Pinpoint the cell where the given text exists, returning its (X, Y) midpoint coordinate. 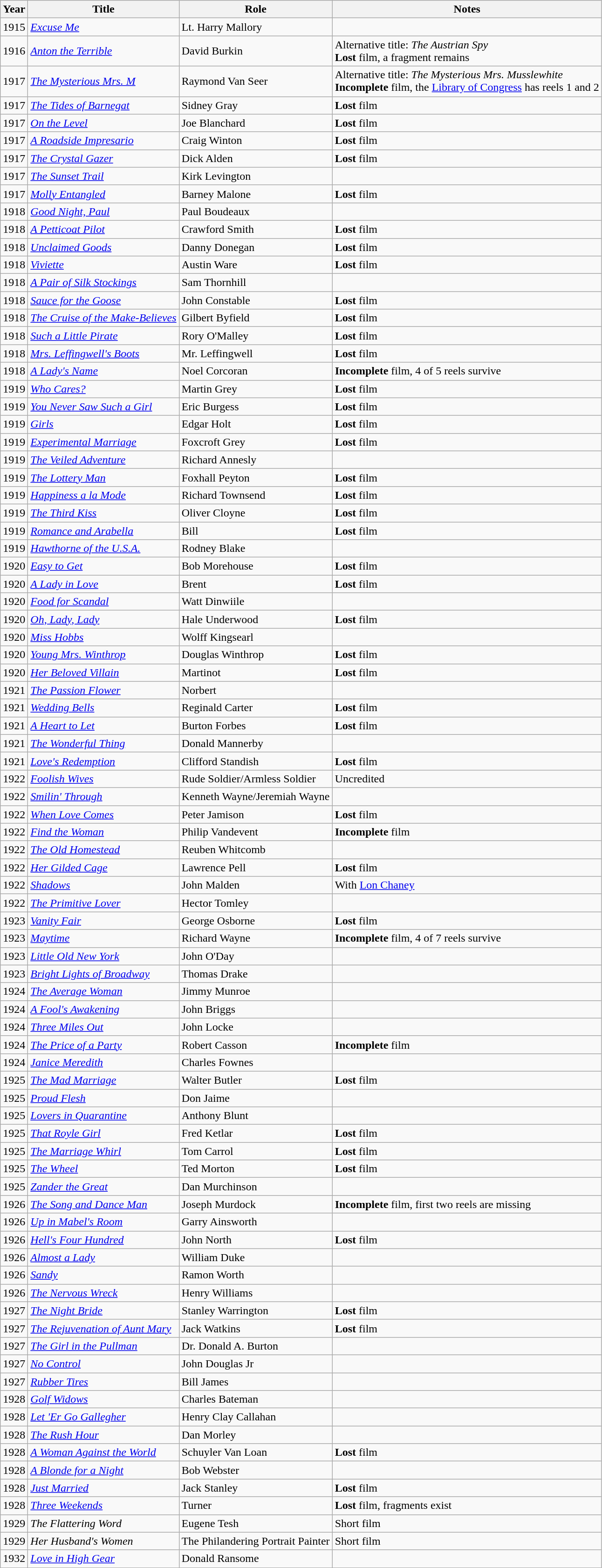
Let 'Er Go Gallegher (103, 1417)
Tom Carrol (255, 1151)
The Mad Marriage (103, 1080)
The Sunset Trail (103, 176)
Maytime (103, 938)
The Third Kiss (103, 513)
The Philandering Portrait Painter (255, 1541)
The Night Bride (103, 1310)
A Lady's Name (103, 371)
Wolff Kingsearl (255, 637)
Jimmy Munroe (255, 991)
Bill (255, 530)
Good Night, Paul (103, 211)
Richard Wayne (255, 938)
Anthony Blunt (255, 1116)
Stanley Warrington (255, 1310)
Food for Scandal (103, 602)
Wedding Bells (103, 708)
Reuben Whitcomb (255, 850)
The Mysterious Mrs. M (103, 81)
John Locke (255, 1027)
Norbert (255, 690)
The Wheel (103, 1169)
Smilin' Through (103, 796)
Happiness a la Mode (103, 495)
Lt. Harry Mallory (255, 27)
Sauce for the Goose (103, 300)
Dan Murchinson (255, 1187)
Oh, Lady, Lady (103, 619)
Year (14, 9)
Peter Jamison (255, 815)
The Marriage Whirl (103, 1151)
A Pair of Silk Stockings (103, 283)
No Control (103, 1364)
Proud Flesh (103, 1098)
Rubber Tires (103, 1382)
Title (103, 9)
Turner (255, 1506)
Richard Annesly (255, 460)
Her Gilded Cage (103, 868)
The Price of a Party (103, 1045)
Donald Ransome (255, 1559)
A Lady in Love (103, 584)
Vanity Fair (103, 921)
Molly Entangled (103, 194)
Hector Tomley (255, 903)
Garry Ainsworth (255, 1222)
Viviette (103, 265)
A Petticoat Pilot (103, 229)
Oliver Cloyne (255, 513)
Noel Corcoran (255, 371)
Charles Bateman (255, 1399)
Hawthorne of the U.S.A. (103, 549)
Douglas Winthrop (255, 655)
Mrs. Leffingwell's Boots (103, 353)
Joseph Murdock (255, 1204)
1932 (14, 1559)
Role (255, 9)
Henry Clay Callahan (255, 1417)
The Veiled Adventure (103, 460)
1915 (14, 27)
Bright Lights of Broadway (103, 974)
A Roadside Impresario (103, 141)
Three Miles Out (103, 1027)
Bob Webster (255, 1470)
Ted Morton (255, 1169)
The Passion Flower (103, 690)
Zander the Great (103, 1187)
The Cruise of the Make-Believes (103, 318)
Austin Ware (255, 265)
Love in High Gear (103, 1559)
Gilbert Byfield (255, 318)
Incomplete film, first two reels are missing (467, 1204)
Robert Casson (255, 1045)
Mr. Leffingwell (255, 353)
Foxhall Peyton (255, 477)
John O'Day (255, 956)
A Heart to Let (103, 726)
Young Mrs. Winthrop (103, 655)
Dick Alden (255, 158)
Charles Fownes (255, 1062)
Sam Thornhill (255, 283)
Martin Grey (255, 389)
Schuyler Van Loan (255, 1453)
Sidney Gray (255, 105)
A Fool's Awakening (103, 1009)
The Tides of Barnegat (103, 105)
1916 (14, 51)
The Nervous Wreck (103, 1293)
Incomplete film, 4 of 7 reels survive (467, 938)
The Lottery Man (103, 477)
William Duke (255, 1257)
Miss Hobbs (103, 637)
Fred Ketlar (255, 1134)
Rodney Blake (255, 549)
Bill James (255, 1382)
Foolish Wives (103, 779)
Richard Townsend (255, 495)
Donald Mannerby (255, 743)
John North (255, 1240)
Her Beloved Villain (103, 672)
Lost film, fragments exist (467, 1506)
John Constable (255, 300)
John Briggs (255, 1009)
Danny Donegan (255, 247)
Incomplete film, 4 of 5 reels survive (467, 371)
Romance and Arabella (103, 530)
Alternative title: The Mysterious Mrs. Musslewhite Incomplete film, the Library of Congress has reels 1 and 2 (467, 81)
Crawford Smith (255, 229)
Girls (103, 424)
With Lon Chaney (467, 885)
Craig Winton (255, 141)
The Girl in the Pullman (103, 1346)
Walter Butler (255, 1080)
Hale Underwood (255, 619)
On the Level (103, 123)
Edgar Holt (255, 424)
Martinot (255, 672)
Love's Redemption (103, 761)
When Love Comes (103, 815)
The Old Homestead (103, 850)
Just Married (103, 1488)
Rude Soldier/Armless Soldier (255, 779)
Paul Boudeaux (255, 211)
Burton Forbes (255, 726)
Shadows (103, 885)
Ramon Worth (255, 1275)
Raymond Van Seer (255, 81)
You Never Saw Such a Girl (103, 407)
The Song and Dance Man (103, 1204)
The Primitive Lover (103, 903)
Bob Morehouse (255, 566)
The Average Woman (103, 991)
Don Jaime (255, 1098)
A Woman Against the World (103, 1453)
That Royle Girl (103, 1134)
Janice Meredith (103, 1062)
Kenneth Wayne/Jeremiah Wayne (255, 796)
Clifford Standish (255, 761)
Almost a Lady (103, 1257)
The Wonderful Thing (103, 743)
The Crystal Gazer (103, 158)
Reginald Carter (255, 708)
Anton the Terrible (103, 51)
Golf Widows (103, 1399)
Lovers in Quarantine (103, 1116)
Eugene Tesh (255, 1523)
Hell's Four Hundred (103, 1240)
Brent (255, 584)
Uncredited (467, 779)
A Blonde for a Night (103, 1470)
The Rejuvenation of Aunt Mary (103, 1328)
Lawrence Pell (255, 868)
Kirk Levington (255, 176)
Thomas Drake (255, 974)
Who Cares? (103, 389)
Excuse Me (103, 27)
Her Husband's Women (103, 1541)
Experimental Marriage (103, 442)
Three Weekends (103, 1506)
Barney Malone (255, 194)
Watt Dinwiile (255, 602)
Notes (467, 9)
The Flattering Word (103, 1523)
Unclaimed Goods (103, 247)
Up in Mabel's Room (103, 1222)
Jack Stanley (255, 1488)
Rory O'Malley (255, 336)
David Burkin (255, 51)
Philip Vandevent (255, 832)
Little Old New York (103, 956)
Henry Williams (255, 1293)
Foxcroft Grey (255, 442)
George Osborne (255, 921)
Easy to Get (103, 566)
The Rush Hour (103, 1435)
Find the Woman (103, 832)
Eric Burgess (255, 407)
Sandy (103, 1275)
Joe Blanchard (255, 123)
Such a Little Pirate (103, 336)
John Malden (255, 885)
John Douglas Jr (255, 1364)
Dan Morley (255, 1435)
Alternative title: The Austrian Spy Lost film, a fragment remains (467, 51)
Jack Watkins (255, 1328)
Dr. Donald A. Burton (255, 1346)
